Search for the cell housing the specified text and yield its [x, y] center coordinate. 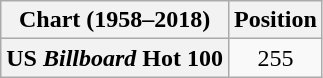
Chart (1958–2018) [115, 20]
US Billboard Hot 100 [115, 58]
255 [276, 58]
Position [276, 20]
